Return [X, Y] of the center of cell containing provided text 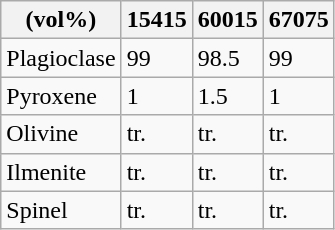
98.5 [228, 58]
15415 [156, 20]
67075 [298, 20]
1.5 [228, 96]
Olivine [61, 134]
Plagioclase [61, 58]
Pyroxene [61, 96]
Ilmenite [61, 172]
Spinel [61, 210]
(vol%) [61, 20]
60015 [228, 20]
